Detect which cell encompasses the target text, then output its (x, y) center coordinate. 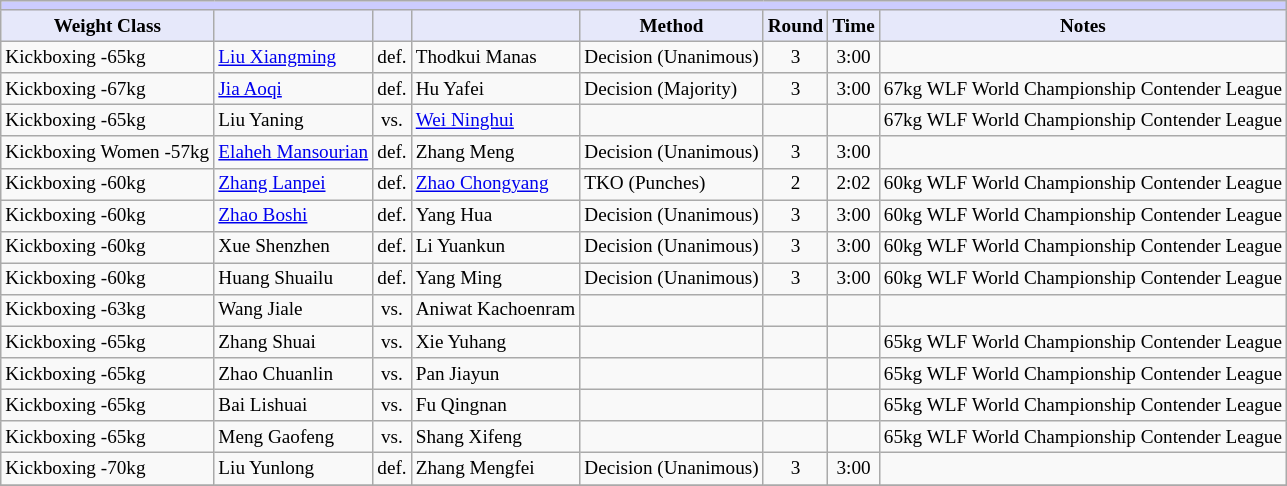
2 (796, 184)
Pan Jiayun (496, 374)
Wei Ninghui (496, 121)
Liu Yaning (294, 121)
Kickboxing -70kg (108, 469)
Method (672, 26)
Zhang Lanpei (294, 184)
Zhao Chuanlin (294, 374)
Kickboxing -67kg (108, 89)
TKO (Punches) (672, 184)
Xie Yuhang (496, 342)
Aniwat Kachoenram (496, 310)
Zhang Mengfei (496, 469)
Liu Xiangming (294, 57)
Time (854, 26)
Jia Aoqi (294, 89)
Elaheh Mansourian (294, 152)
Liu Yunlong (294, 469)
Zhang Shuai (294, 342)
Zhao Chongyang (496, 184)
Shang Xifeng (496, 437)
Fu Qingnan (496, 405)
Weight Class (108, 26)
Zhang Meng (496, 152)
Zhao Boshi (294, 216)
Bai Lishuai (294, 405)
Hu Yafei (496, 89)
Meng Gaofeng (294, 437)
Round (796, 26)
2:02 (854, 184)
Notes (1082, 26)
Thodkui Manas (496, 57)
Li Yuankun (496, 247)
Yang Ming (496, 279)
Huang Shuailu (294, 279)
Kickboxing Women -57kg (108, 152)
Wang Jiale (294, 310)
Xue Shenzhen (294, 247)
Decision (Majority) (672, 89)
Yang Hua (496, 216)
Kickboxing -63kg (108, 310)
